Locate the cell with the specified text and output its [X, Y] center coordinate. 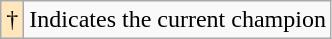
Indicates the current champion [178, 20]
† [12, 20]
